Extract the [X, Y] coordinate from the center of the cell holding the provided text.  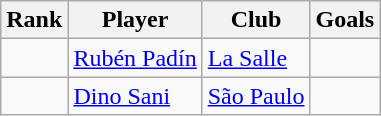
La Salle [256, 58]
Rubén Padín [135, 58]
Goals [345, 20]
Dino Sani [135, 96]
Club [256, 20]
Rank [34, 20]
São Paulo [256, 96]
Player [135, 20]
